Locate the cell with the specified text and output its (x, y) center coordinate. 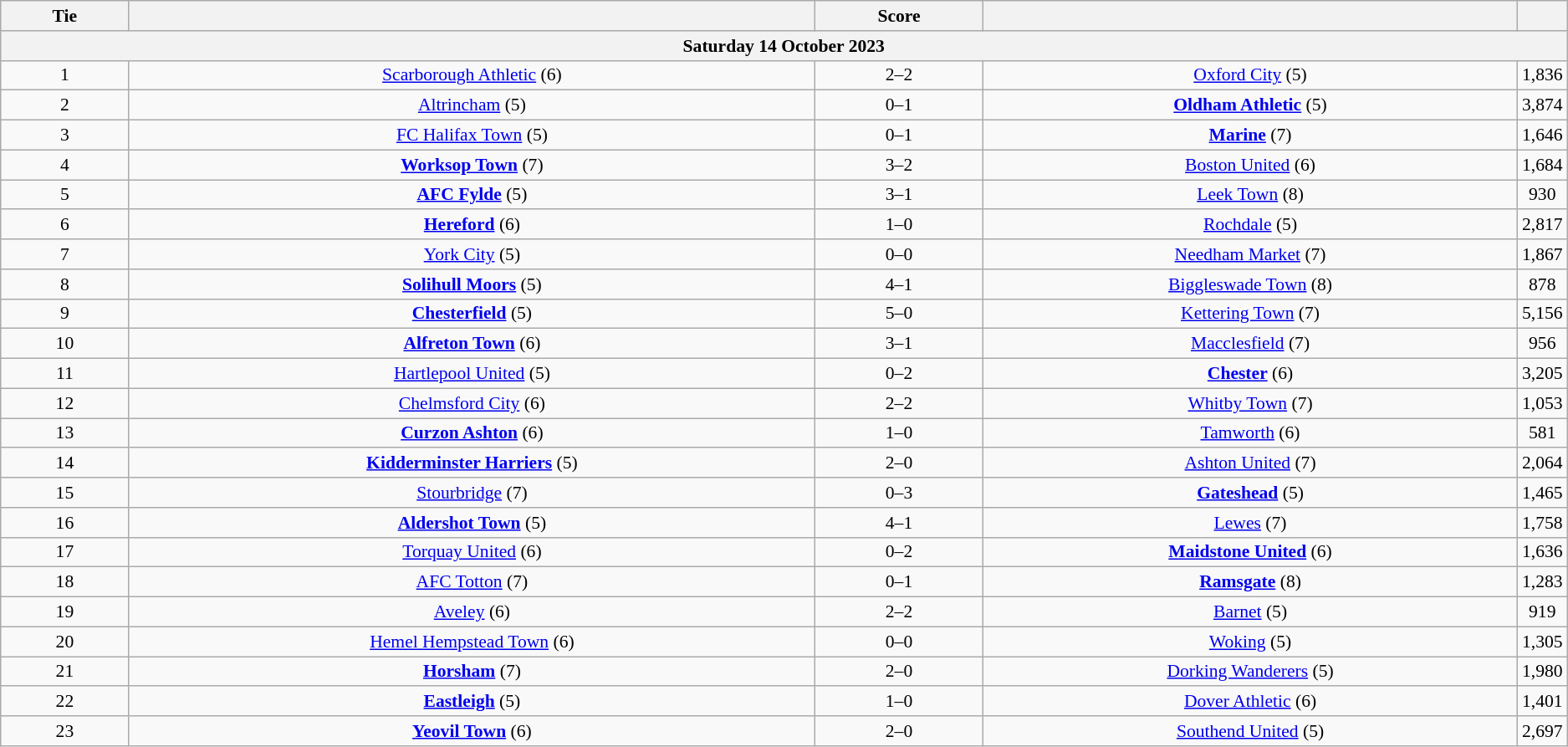
Biggleswade Town (8) (1250, 284)
AFC Totton (7) (472, 582)
Boston United (6) (1250, 165)
1,980 (1542, 672)
Dorking Wanderers (5) (1250, 672)
Worksop Town (7) (472, 165)
Yeovil Town (6) (472, 731)
5–0 (899, 314)
Rochdale (5) (1250, 225)
1 (65, 75)
6 (65, 225)
1,283 (1542, 582)
1,465 (1542, 493)
Aldershot Town (5) (472, 523)
FC Halifax Town (5) (472, 136)
Aveley (6) (472, 612)
Eastleigh (5) (472, 702)
Gateshead (5) (1250, 493)
Southend United (5) (1250, 731)
Kidderminster Harriers (5) (472, 463)
Oxford City (5) (1250, 75)
Dover Athletic (6) (1250, 702)
17 (65, 552)
2,817 (1542, 225)
21 (65, 672)
Curzon Ashton (6) (472, 433)
Oldham Athletic (5) (1250, 105)
0–3 (899, 493)
Macclesfield (7) (1250, 344)
Chesterfield (5) (472, 314)
Solihull Moors (5) (472, 284)
Scarborough Athletic (6) (472, 75)
2,697 (1542, 731)
Hereford (6) (472, 225)
Barnet (5) (1250, 612)
Chelmsford City (6) (472, 403)
Marine (7) (1250, 136)
16 (65, 523)
15 (65, 493)
1,053 (1542, 403)
23 (65, 731)
York City (5) (472, 254)
Ramsgate (8) (1250, 582)
5 (65, 195)
AFC Fylde (5) (472, 195)
Tie (65, 16)
1,401 (1542, 702)
Hemel Hempstead Town (6) (472, 642)
Stourbridge (7) (472, 493)
Torquay United (6) (472, 552)
Altrincham (5) (472, 105)
12 (65, 403)
919 (1542, 612)
Chester (6) (1250, 374)
Ashton United (7) (1250, 463)
1,684 (1542, 165)
Needham Market (7) (1250, 254)
13 (65, 433)
Lewes (7) (1250, 523)
10 (65, 344)
930 (1542, 195)
Score (899, 16)
18 (65, 582)
4 (65, 165)
14 (65, 463)
5,156 (1542, 314)
878 (1542, 284)
1,636 (1542, 552)
Alfreton Town (6) (472, 344)
1,867 (1542, 254)
20 (65, 642)
Kettering Town (7) (1250, 314)
2,064 (1542, 463)
2 (65, 105)
Tamworth (6) (1250, 433)
Leek Town (8) (1250, 195)
Maidstone United (6) (1250, 552)
3–2 (899, 165)
3,874 (1542, 105)
3,205 (1542, 374)
581 (1542, 433)
Hartlepool United (5) (472, 374)
11 (65, 374)
19 (65, 612)
1,305 (1542, 642)
1,646 (1542, 136)
3 (65, 136)
8 (65, 284)
1,758 (1542, 523)
Woking (5) (1250, 642)
956 (1542, 344)
9 (65, 314)
Saturday 14 October 2023 (784, 46)
1,836 (1542, 75)
22 (65, 702)
Horsham (7) (472, 672)
7 (65, 254)
Whitby Town (7) (1250, 403)
